Provide the [X, Y] coordinate of the cell's center where the given text is located.  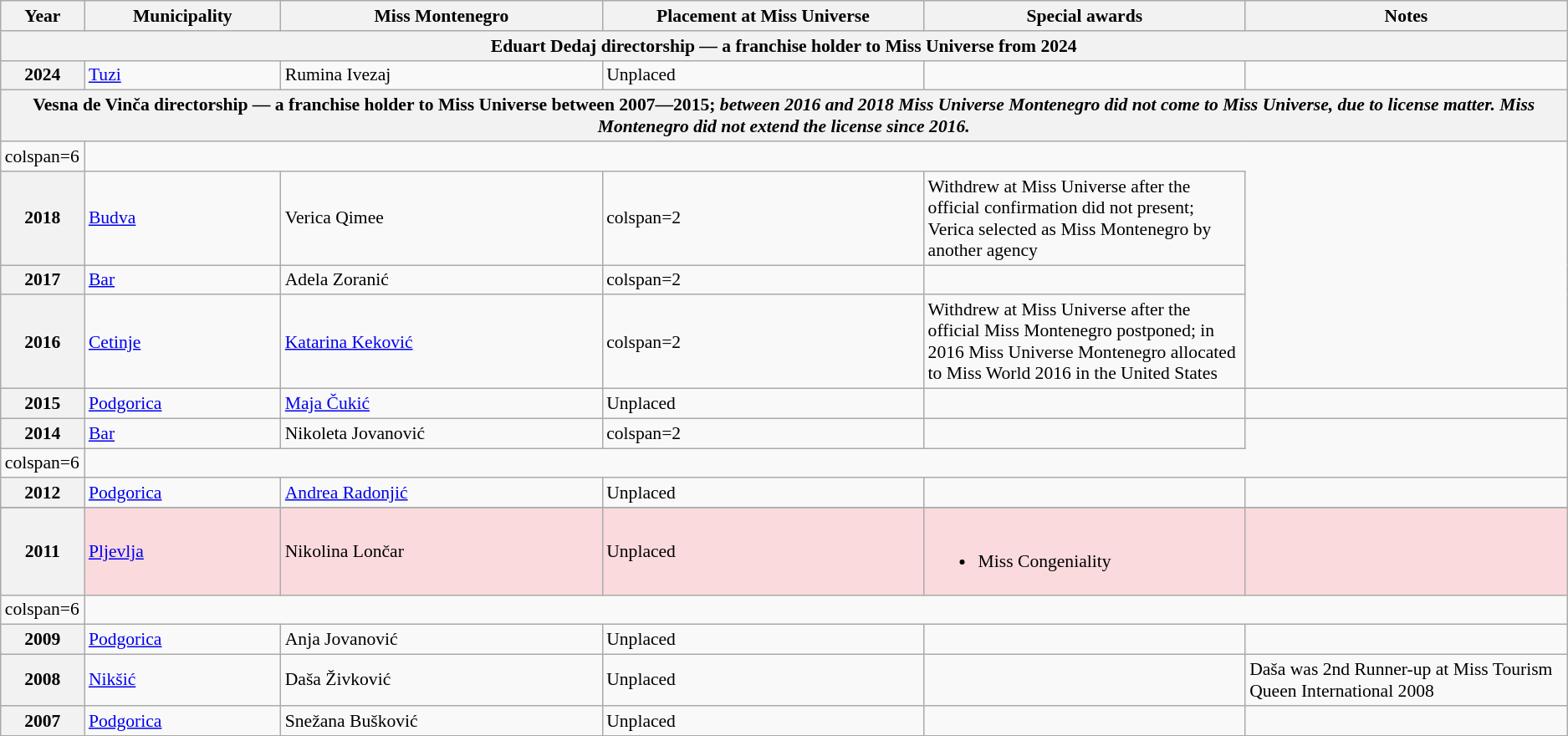
Miss Montenegro [442, 16]
Withdrew at Miss Universe after the official confirmation did not present; Verica selected as Miss Montenegro by another agency [1085, 218]
2011 [43, 551]
Municipality [182, 16]
Placement at Miss Universe [763, 16]
Anja Jovanović [442, 640]
Daša Živković [442, 681]
Year [43, 16]
Notes [1407, 16]
Nikšić [182, 681]
Rumina Ivezaj [442, 75]
2024 [43, 75]
2007 [43, 721]
2015 [43, 404]
Special awards [1085, 16]
Nikolina Lončar [442, 551]
Daša was 2nd Runner-up at Miss Tourism Queen International 2008 [1407, 681]
Adela Zoranić [442, 280]
Maja Čukić [442, 404]
Tuzi [182, 75]
2014 [43, 433]
Katarina Keković [442, 342]
2012 [43, 493]
2017 [43, 280]
Verica Qimee [442, 218]
Pljevlja [182, 551]
2018 [43, 218]
Budva [182, 218]
2008 [43, 681]
2016 [43, 342]
Miss Congeniality [1085, 551]
Nikoleta Jovanović [442, 433]
Andrea Radonjić [442, 493]
Eduart Dedaj directorship — a franchise holder to Miss Universe from 2024 [784, 46]
2009 [43, 640]
Snežana Bušković [442, 721]
Cetinje [182, 342]
